Scan for the cell matching the given text and deliver its [x, y] coordinate at center. 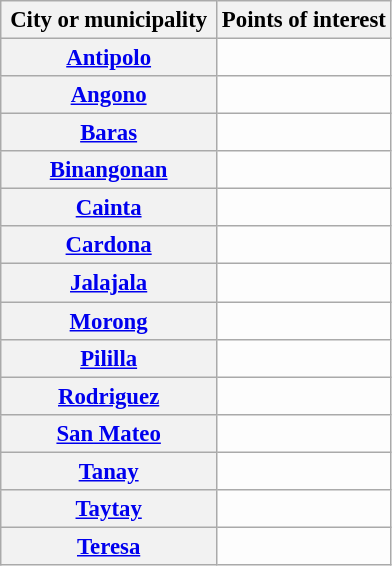
Angono [109, 95]
Points of interest [304, 20]
Rodriguez [109, 396]
City or municipality [109, 20]
Pililla [109, 358]
Cardona [109, 245]
Tanay [109, 471]
Cainta [109, 208]
Taytay [109, 509]
Antipolo [109, 58]
Binangonan [109, 170]
Morong [109, 321]
Jalajala [109, 283]
Baras [109, 133]
San Mateo [109, 433]
Teresa [109, 546]
